Output the (x, y) coordinate of the center of the cell containing the given text.  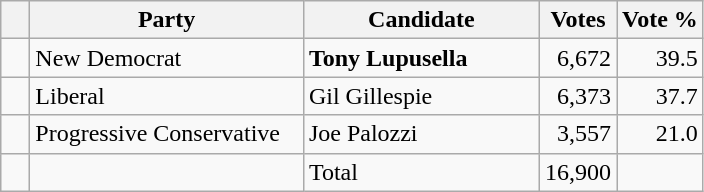
39.5 (660, 58)
6,373 (578, 96)
Total (421, 172)
Vote % (660, 20)
Liberal (167, 96)
Candidate (421, 20)
Tony Lupusella (421, 58)
3,557 (578, 134)
37.7 (660, 96)
Joe Palozzi (421, 134)
Party (167, 20)
16,900 (578, 172)
Progressive Conservative (167, 134)
Votes (578, 20)
21.0 (660, 134)
6,672 (578, 58)
Gil Gillespie (421, 96)
New Democrat (167, 58)
